Capture the cell that displays the provided text and extract its [X, Y] central coordinate. 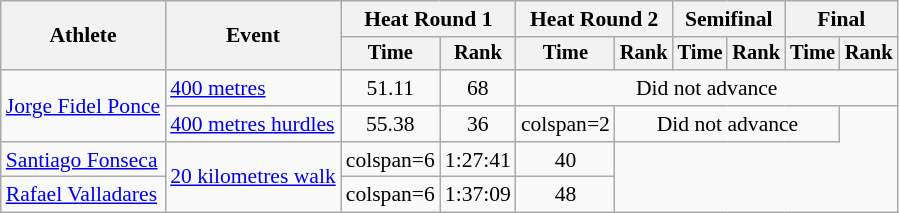
36 [478, 124]
Event [253, 36]
40 [566, 160]
Heat Round 2 [594, 19]
1:27:41 [478, 160]
400 metres [253, 88]
51.11 [390, 88]
400 metres hurdles [253, 124]
Semifinal [729, 19]
20 kilometres walk [253, 178]
Jorge Fidel Ponce [83, 106]
colspan=2 [566, 124]
55.38 [390, 124]
48 [566, 195]
Athlete [83, 36]
Santiago Fonseca [83, 160]
Final [841, 19]
1:37:09 [478, 195]
Rafael Valladares [83, 195]
68 [478, 88]
Heat Round 1 [428, 19]
